From the cell containing the given text, extract its center point as [x, y] coordinate. 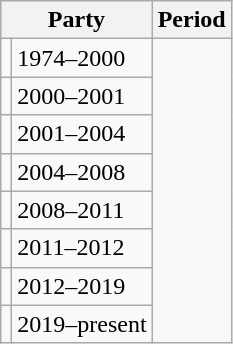
2012–2019 [82, 286]
2000–2001 [82, 96]
2019–present [82, 324]
1974–2000 [82, 58]
2011–2012 [82, 248]
Party [76, 20]
2004–2008 [82, 172]
Period [192, 20]
2001–2004 [82, 134]
2008–2011 [82, 210]
